Determine the [x, y] coordinate at the center of the cell enclosing the given text.  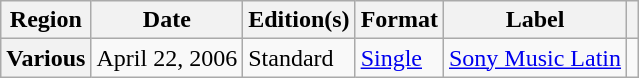
Various [46, 58]
April 22, 2006 [167, 58]
Label [534, 20]
Single [399, 58]
Sony Music Latin [534, 58]
Edition(s) [299, 20]
Date [167, 20]
Region [46, 20]
Standard [299, 58]
Format [399, 20]
